Search for the cell housing the specified text and yield its [X, Y] center coordinate. 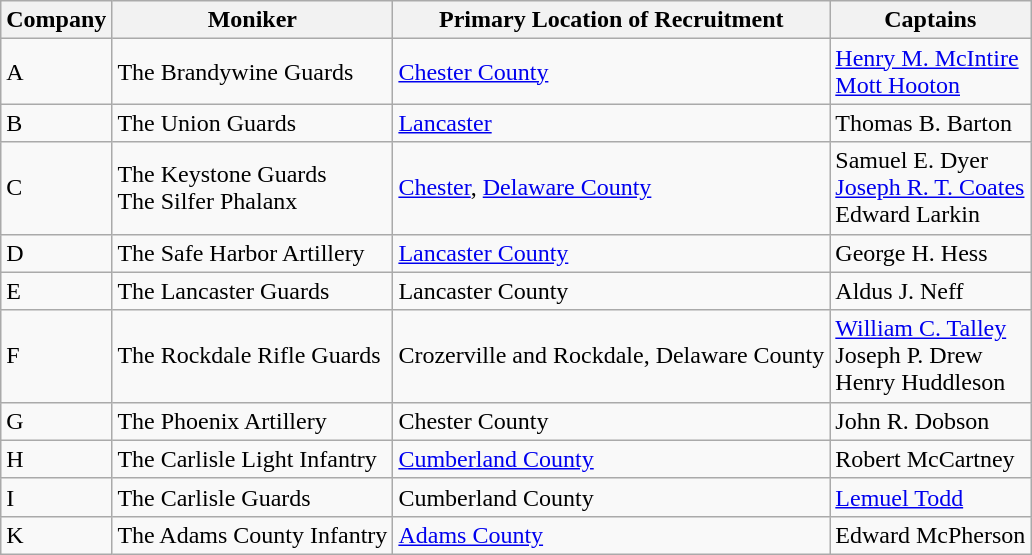
The Union Guards [252, 123]
The Lancaster Guards [252, 291]
Moniker [252, 20]
A [56, 72]
William C. Talley Joseph P. Drew Henry Huddleson [930, 356]
Samuel E. Dyer Joseph R. T. Coates Edward Larkin [930, 188]
Crozerville and Rockdale, Delaware County [612, 356]
John R. Dobson [930, 421]
The Brandywine Guards [252, 72]
Lancaster [612, 123]
F [56, 356]
Primary Location of Recruitment [612, 20]
The Adams County Infantry [252, 535]
The Rockdale Rifle Guards [252, 356]
Thomas B. Barton [930, 123]
George H. Hess [930, 253]
The Safe Harbor Artillery [252, 253]
Chester, Delaware County [612, 188]
Henry M. McIntireMott Hooton [930, 72]
I [56, 497]
Lemuel Todd [930, 497]
E [56, 291]
Adams County [612, 535]
B [56, 123]
Robert McCartney [930, 459]
The Keystone Guards The Silfer Phalanx [252, 188]
K [56, 535]
D [56, 253]
The Carlisle Light Infantry [252, 459]
G [56, 421]
Company [56, 20]
The Phoenix Artillery [252, 421]
The Carlisle Guards [252, 497]
Aldus J. Neff [930, 291]
H [56, 459]
Captains [930, 20]
C [56, 188]
Edward McPherson [930, 535]
